Identify which cell holds the provided text, then report its (x, y) central coordinate. 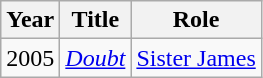
Title (96, 20)
Sister James (196, 58)
Year (30, 20)
Doubt (96, 58)
Role (196, 20)
2005 (30, 58)
